Return [x, y] of the center of cell containing provided text 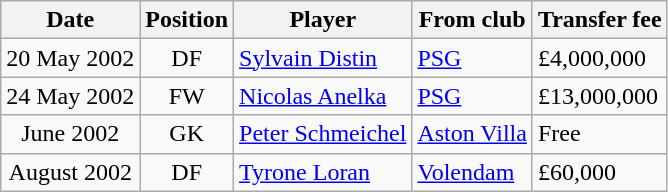
Date [70, 20]
FW [187, 96]
From club [472, 20]
GK [187, 134]
Aston Villa [472, 134]
June 2002 [70, 134]
£60,000 [600, 172]
Player [323, 20]
£4,000,000 [600, 58]
August 2002 [70, 172]
£13,000,000 [600, 96]
Volendam [472, 172]
20 May 2002 [70, 58]
Peter Schmeichel [323, 134]
Transfer fee [600, 20]
Position [187, 20]
Nicolas Anelka [323, 96]
Free [600, 134]
24 May 2002 [70, 96]
Sylvain Distin [323, 58]
Tyrone Loran [323, 172]
